Pinpoint the cell where the given text exists, returning its [X, Y] midpoint coordinate. 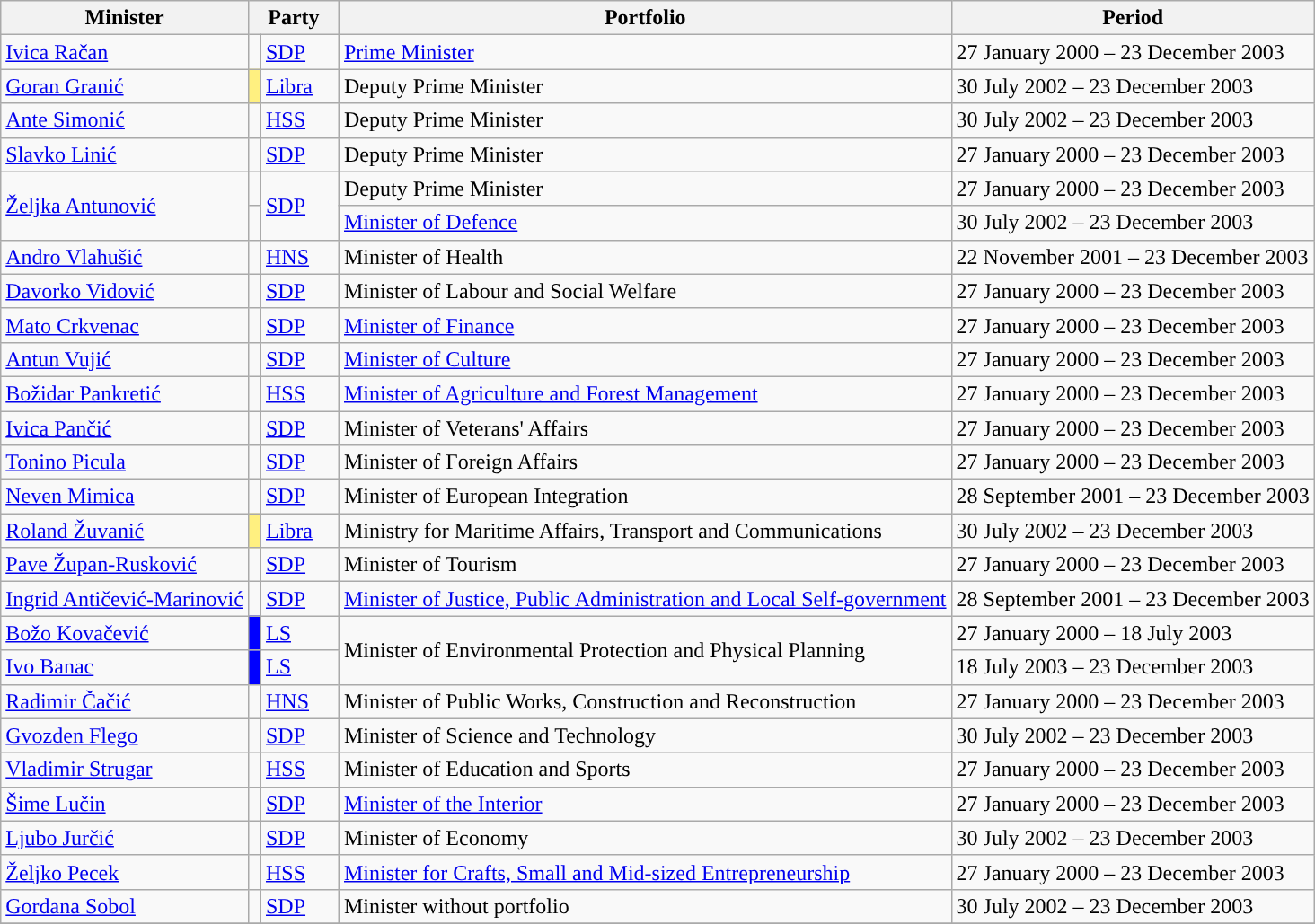
Željka Antunović [125, 206]
Roland Žuvanić [125, 531]
27 January 2000 – 18 July 2003 [1133, 633]
Minister of Justice, Public Administration and Local Self-government [645, 599]
Pave Župan-Rusković [125, 565]
Ivica Pančić [125, 428]
Minister of Veterans' Affairs [645, 428]
Ljubo Jurčić [125, 838]
Minister of Labour and Social Welfare [645, 291]
Portfolio [645, 18]
Ante Simonić [125, 120]
18 July 2003 – 23 December 2003 [1133, 667]
Radimir Čačić [125, 701]
Ingrid Antičević-Marinović [125, 599]
Minister for Crafts, Small and Mid-sized Entrepreneurship [645, 872]
Minister of Agriculture and Forest Management [645, 393]
Antun Vujić [125, 359]
Minister without portfolio [645, 906]
Davorko Vidović [125, 291]
Minister of Economy [645, 838]
Slavko Linić [125, 154]
Minister of Environmental Protection and Physical Planning [645, 650]
Minister of Defence [645, 223]
Minister of Education and Sports [645, 770]
Minister of Public Works, Construction and Reconstruction [645, 701]
Minister of Foreign Affairs [645, 462]
Goran Granić [125, 86]
Minister of Science and Technology [645, 735]
Andro Vlahušić [125, 257]
Gordana Sobol [125, 906]
Mato Crkvenac [125, 325]
Minister of Finance [645, 325]
Božidar Pankretić [125, 393]
Minister of Culture [645, 359]
Gvozden Flego [125, 735]
Period [1133, 18]
Šime Lučin [125, 804]
Minister of Tourism [645, 565]
Minister of the Interior [645, 804]
Željko Pecek [125, 872]
Ivo Banac [125, 667]
Minister of European Integration [645, 497]
Neven Mimica [125, 497]
Ministry for Maritime Affairs, Transport and Communications [645, 531]
Vladimir Strugar [125, 770]
Minister [125, 18]
Božo Kovačević [125, 633]
22 November 2001 – 23 December 2003 [1133, 257]
Party [293, 18]
Ivica Račan [125, 52]
Prime Minister [645, 52]
Tonino Picula [125, 462]
Minister of Health [645, 257]
